Identify which cell holds the provided text, then report its (X, Y) central coordinate. 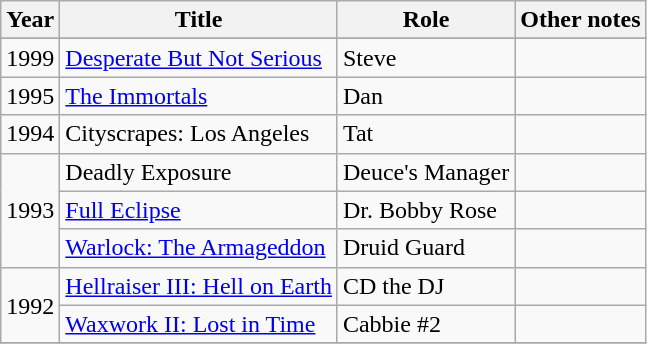
Druid Guard (426, 248)
Other notes (580, 20)
1994 (30, 134)
Waxwork II: Lost in Time (199, 324)
1999 (30, 58)
Steve (426, 58)
Desperate But Not Serious (199, 58)
Year (30, 20)
Deadly Exposure (199, 172)
Hellraiser III: Hell on Earth (199, 286)
Full Eclipse (199, 210)
Tat (426, 134)
1995 (30, 96)
The Immortals (199, 96)
Dan (426, 96)
Deuce's Manager (426, 172)
Cityscrapes: Los Angeles (199, 134)
Role (426, 20)
Title (199, 20)
Dr. Bobby Rose (426, 210)
1992 (30, 305)
Warlock: The Armageddon (199, 248)
1993 (30, 210)
CD the DJ (426, 286)
Cabbie #2 (426, 324)
